Return the [x, y] coordinate for the center point of the cell that contains the specified text.  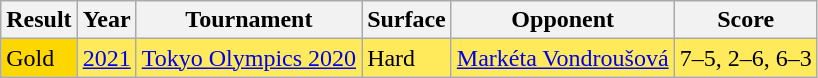
Surface [407, 20]
Tokyo Olympics 2020 [248, 58]
Result [39, 20]
Year [106, 20]
Hard [407, 58]
Markéta Vondroušová [562, 58]
7–5, 2–6, 6–3 [746, 58]
Gold [39, 58]
2021 [106, 58]
Tournament [248, 20]
Score [746, 20]
Opponent [562, 20]
